Find where the given text appears and provide that cell's center as [X, Y] coordinate. 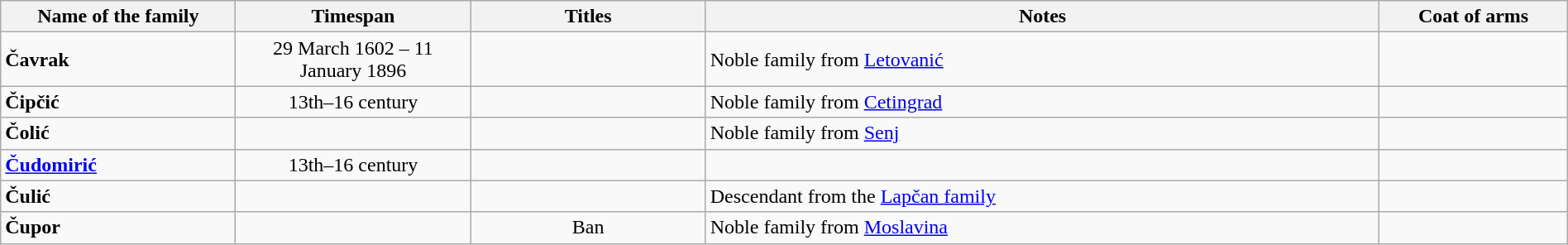
Ban [588, 228]
Čipčić [118, 102]
Noble family from Senj [1042, 133]
Titles [588, 17]
Notes [1042, 17]
Čulić [118, 196]
Čavrak [118, 60]
Čudomirić [118, 165]
Name of the family [118, 17]
Noble family from Moslavina [1042, 228]
Čupor [118, 228]
Coat of arms [1474, 17]
Descendant from the Lapčan family [1042, 196]
Noble family from Letovanić [1042, 60]
Noble family from Cetingrad [1042, 102]
Timespan [353, 17]
29 March 1602 – 11 January 1896 [353, 60]
Čolić [118, 133]
